Find where the given text appears and provide that cell's center as (x, y) coordinate. 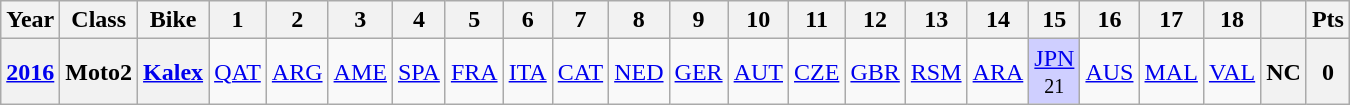
3 (360, 20)
2016 (30, 72)
Pts (1328, 20)
RSM (936, 72)
Bike (174, 20)
13 (936, 20)
SPA (418, 72)
9 (698, 20)
GER (698, 72)
Kalex (174, 72)
2 (297, 20)
NC (1284, 72)
Year (30, 20)
8 (639, 20)
11 (817, 20)
QAT (238, 72)
ARG (297, 72)
AUT (758, 72)
1 (238, 20)
VAL (1232, 72)
7 (580, 20)
6 (528, 20)
FRA (474, 72)
0 (1328, 72)
ITA (528, 72)
CAT (580, 72)
12 (875, 20)
AUS (1110, 72)
Class (99, 20)
14 (998, 20)
5 (474, 20)
16 (1110, 20)
17 (1171, 20)
4 (418, 20)
AME (360, 72)
GBR (875, 72)
Moto2 (99, 72)
ARA (998, 72)
JPN21 (1054, 72)
18 (1232, 20)
10 (758, 20)
15 (1054, 20)
MAL (1171, 72)
NED (639, 72)
CZE (817, 72)
